Return the [x, y] coordinate for the center point of the cell that contains the specified text.  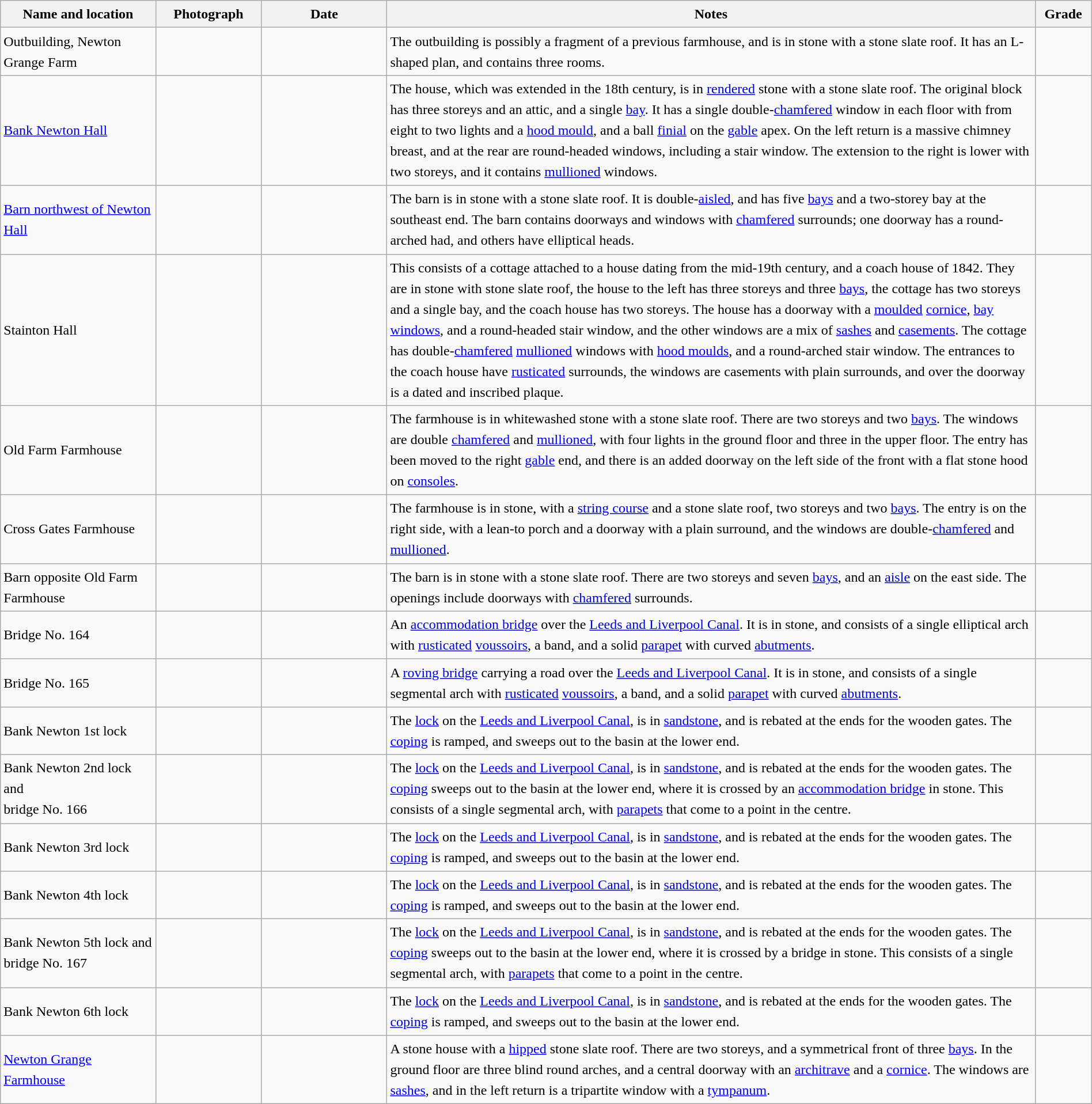
Bridge No. 165 [78, 683]
Newton Grange Farmhouse [78, 1070]
Bank Newton 6th lock [78, 1011]
Name and location [78, 14]
Grade [1063, 14]
Barn northwest of Newton Hall [78, 220]
Cross Gates Farmhouse [78, 529]
Bridge No. 164 [78, 635]
Photograph [208, 14]
Bank Newton 1st lock [78, 730]
Bank Newton 2nd lock andbridge No. 166 [78, 789]
Old Farm Farmhouse [78, 450]
Bank Newton 4th lock [78, 895]
Stainton Hall [78, 329]
Bank Newton Hall [78, 130]
Barn opposite Old Farm Farmhouse [78, 587]
Notes [711, 14]
Date [324, 14]
Bank Newton 3rd lock [78, 848]
Bank Newton 5th lock andbridge No. 167 [78, 954]
Outbuilding, Newton Grange Farm [78, 52]
